Pinpoint the cell where the given text exists, returning its [x, y] midpoint coordinate. 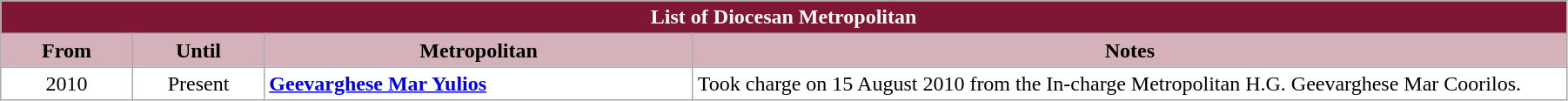
List of Diocesan Metropolitan [784, 17]
Until [198, 50]
Took charge on 15 August 2010 from the In-charge Metropolitan H.G. Geevarghese Mar Coorilos. [1129, 84]
Metropolitan [479, 50]
Geevarghese Mar Yulios [479, 84]
From [67, 50]
Notes [1129, 50]
2010 [67, 84]
Present [198, 84]
